Extract the [x, y] coordinate from the center of the cell holding the provided text.  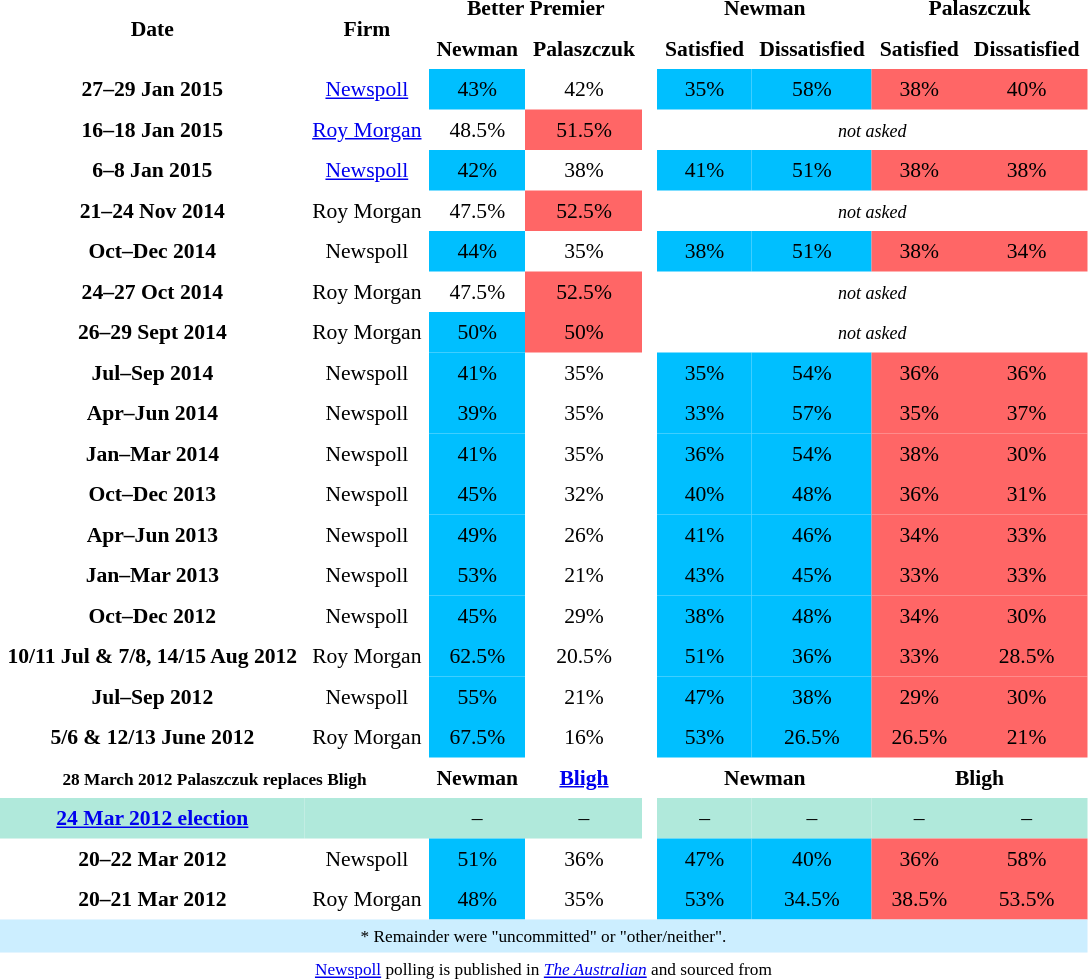
55% [478, 696]
37% [1026, 413]
20–22 Mar 2012 [152, 858]
28 March 2012 Palaszczuk replaces Bligh [214, 778]
62.5% [478, 656]
20–21 Mar 2012 [152, 899]
49% [478, 534]
Palaszczuk [584, 48]
Apr–Jun 2013 [152, 534]
28.5% [1026, 656]
26% [584, 534]
Oct–Dec 2012 [152, 616]
39% [478, 413]
46% [812, 534]
24 Mar 2012 election [152, 818]
* Remainder were "uncommitted" or "other/neither". [544, 936]
32% [584, 494]
44% [478, 251]
51.5% [584, 130]
31% [1026, 494]
34.5% [812, 899]
5/6 & 12/13 June 2012 [152, 737]
Apr–Jun 2014 [152, 413]
Oct–Dec 2013 [152, 494]
38.5% [919, 899]
53.5% [1026, 899]
6–8 Jan 2015 [152, 170]
24–27 Oct 2014 [152, 292]
16% [584, 737]
27–29 Jan 2015 [152, 89]
10/11 Jul & 7/8, 14/15 Aug 2012 [152, 656]
26–29 Sept 2014 [152, 332]
Oct–Dec 2014 [152, 251]
21–24 Nov 2014 [152, 210]
20.5% [584, 656]
48.5% [478, 130]
Jan–Mar 2013 [152, 575]
Jul–Sep 2014 [152, 372]
57% [812, 413]
16–18 Jan 2015 [152, 130]
Jul–Sep 2012 [152, 696]
Jan–Mar 2014 [152, 454]
67.5% [478, 737]
